Capture the cell that displays the provided text and extract its (x, y) central coordinate. 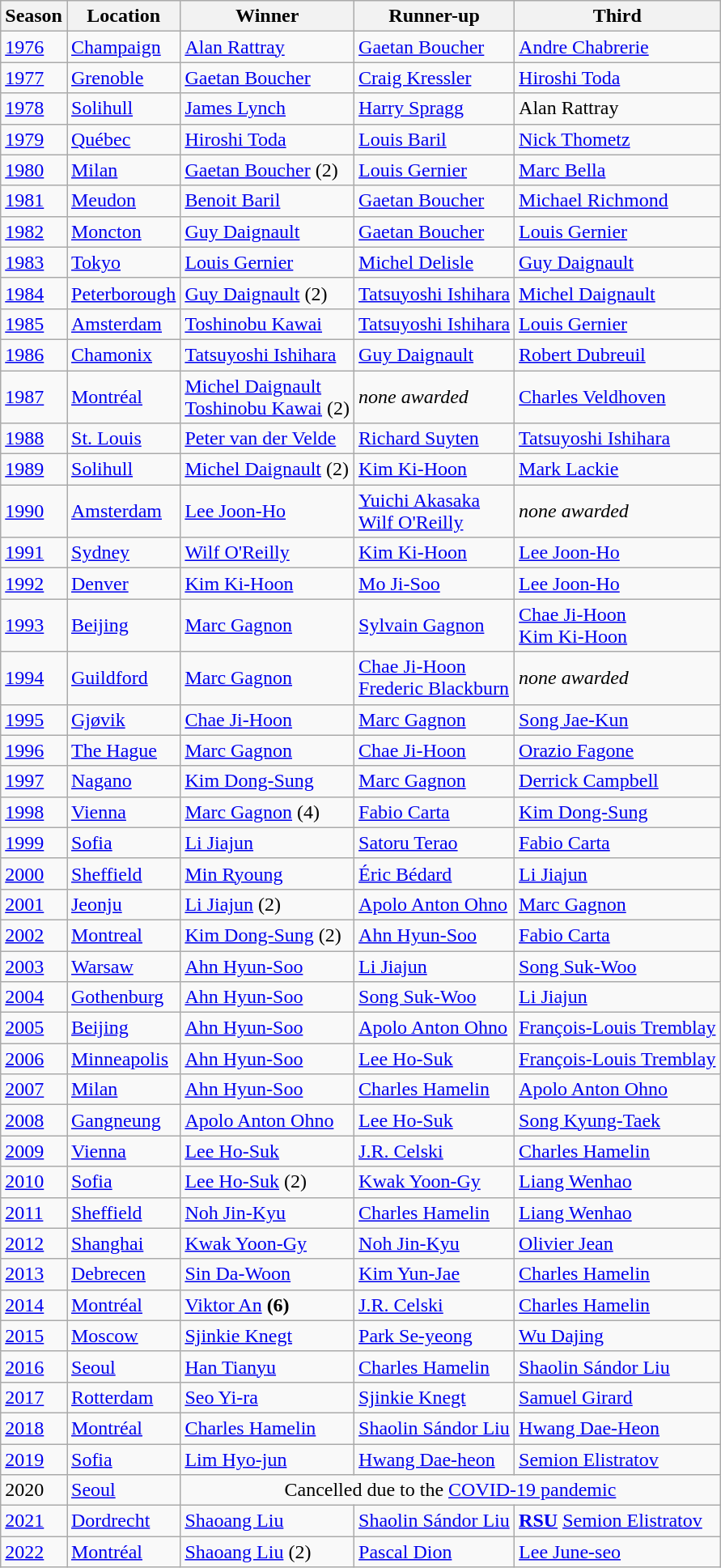
Location (123, 16)
Québec (123, 139)
2020 (34, 1490)
2021 (34, 1521)
The Hague (123, 750)
2007 (34, 1090)
2000 (34, 873)
2016 (34, 1366)
Park Se-yeong (435, 1336)
Guy Daignault (2) (267, 293)
Seo Yi-ra (267, 1397)
1999 (34, 843)
Orazio Fagone (617, 750)
1978 (34, 108)
Viktor An (6) (267, 1305)
Harry Spragg (435, 108)
Rotterdam (123, 1397)
Min Ryoung (267, 873)
Benoit Baril (267, 201)
Chae Ji-Hoon Frederic Blackburn (435, 678)
Lee Ho-Suk (2) (267, 1182)
Peter van der Velde (267, 439)
1990 (34, 512)
1981 (34, 201)
Wu Dajing (617, 1336)
Hwang Dae-heon (435, 1460)
2006 (34, 1059)
Samuel Girard (617, 1397)
2003 (34, 966)
1980 (34, 170)
2022 (34, 1552)
2011 (34, 1213)
Mark Lackie (617, 470)
2001 (34, 904)
Season (34, 16)
Satoru Terao (435, 843)
Song Kyung-Taek (617, 1120)
Chae Ji-Hoon Kim Ki-Hoon (617, 625)
St. Louis (123, 439)
Louis Baril (435, 139)
Olivier Jean (617, 1243)
Semion Elistratov (617, 1460)
1991 (34, 553)
Lee June-seo (617, 1552)
1977 (34, 78)
Sin Da-Woon (267, 1274)
Chamonix (123, 355)
Michel Daignault Toshinobu Kawai (2) (267, 397)
Marc Gagnon (4) (267, 812)
1984 (34, 293)
Shaoang Liu (267, 1521)
Sydney (123, 553)
Marc Bella (617, 170)
2008 (34, 1120)
1982 (34, 232)
1986 (34, 355)
1993 (34, 625)
2018 (34, 1428)
Jeonju (123, 904)
Nick Thometz (617, 139)
Gothenburg (123, 997)
Gjøvik (123, 720)
Gangneung (123, 1120)
Michel Daignault (617, 293)
Kim Yun-Jae (435, 1274)
Nagano (123, 781)
Kim Dong-Sung (2) (267, 935)
Li Jiajun (2) (267, 904)
Debrecen (123, 1274)
1988 (34, 439)
2019 (34, 1460)
Toshinobu Kawai (267, 324)
1992 (34, 584)
Yuichi Akasaka Wilf O'Reilly (435, 512)
Guildford (123, 678)
2002 (34, 935)
2010 (34, 1182)
1998 (34, 812)
1987 (34, 397)
Sylvain Gagnon (435, 625)
Shaoang Liu (2) (267, 1552)
Michel Delisle (435, 262)
Michel Daignault (2) (267, 470)
Third (617, 16)
Winner (267, 16)
Mo Ji-Soo (435, 584)
Moscow (123, 1336)
Michael Richmond (617, 201)
Dordrecht (123, 1521)
RSU Semion Elistratov (617, 1521)
Peterborough (123, 293)
1983 (34, 262)
Gaetan Boucher (2) (267, 170)
1979 (34, 139)
Cancelled due to the COVID-19 pandemic (450, 1490)
Song Jae-Kun (617, 720)
Runner-up (435, 16)
Shanghai (123, 1243)
Moncton (123, 232)
2017 (34, 1397)
Tokyo (123, 262)
1997 (34, 781)
1985 (34, 324)
Wilf O'Reilly (267, 553)
James Lynch (267, 108)
Meudon (123, 201)
1995 (34, 720)
1989 (34, 470)
2013 (34, 1274)
Warsaw (123, 966)
Minneapolis (123, 1059)
1996 (34, 750)
Montreal (123, 935)
Pascal Dion (435, 1552)
Craig Kressler (435, 78)
Hwang Dae-Heon (617, 1428)
Lim Hyo-jun (267, 1460)
Champaign (123, 47)
2005 (34, 1028)
Richard Suyten (435, 439)
Éric Bédard (435, 873)
Andre Chabrerie (617, 47)
1976 (34, 47)
Grenoble (123, 78)
Robert Dubreuil (617, 355)
2014 (34, 1305)
Denver (123, 584)
Charles Veldhoven (617, 397)
2015 (34, 1336)
Derrick Campbell (617, 781)
2009 (34, 1151)
1994 (34, 678)
Han Tianyu (267, 1366)
2012 (34, 1243)
2004 (34, 997)
